Pinpoint the cell where the given text exists, returning its [x, y] midpoint coordinate. 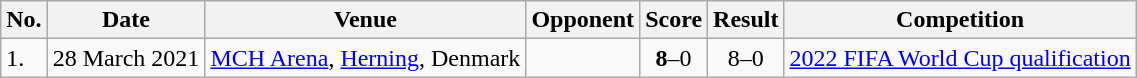
Venue [366, 20]
28 March 2021 [126, 58]
Opponent [583, 20]
Score [674, 20]
Date [126, 20]
Result [746, 20]
Competition [960, 20]
MCH Arena, Herning, Denmark [366, 58]
2022 FIFA World Cup qualification [960, 58]
1. [24, 58]
No. [24, 20]
